Identify which cell holds the provided text, then report its [x, y] central coordinate. 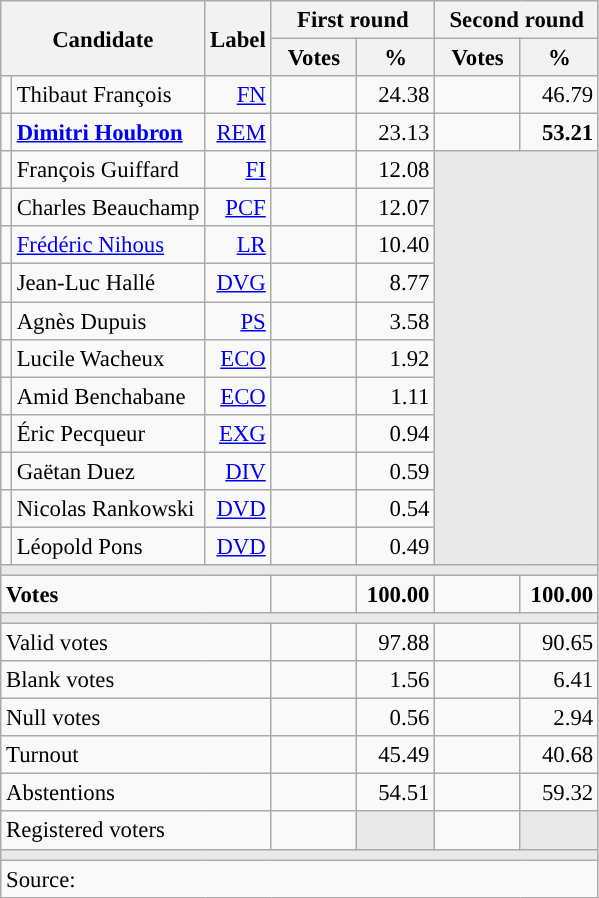
10.40 [396, 245]
1.56 [396, 680]
Valid votes [136, 643]
1.92 [396, 358]
12.08 [396, 170]
Null votes [136, 718]
PCF [238, 208]
97.88 [396, 643]
Gaëtan Duez [108, 471]
45.49 [396, 755]
François Guiffard [108, 170]
DIV [238, 471]
Second round [517, 20]
0.54 [396, 509]
Blank votes [136, 680]
0.56 [396, 718]
Turnout [136, 755]
First round [353, 20]
FN [238, 95]
Amid Benchabane [108, 396]
Registered voters [136, 831]
Jean-Luc Hallé [108, 283]
53.21 [559, 133]
Abstentions [136, 793]
Dimitri Houbron [108, 133]
Frédéric Nihous [108, 245]
Charles Beauchamp [108, 208]
2.94 [559, 718]
Source: [300, 879]
3.58 [396, 321]
Agnès Dupuis [108, 321]
FI [238, 170]
0.59 [396, 471]
24.38 [396, 95]
DVG [238, 283]
EXG [238, 433]
1.11 [396, 396]
PS [238, 321]
Éric Pecqueur [108, 433]
6.41 [559, 680]
Lucile Wacheux [108, 358]
Léopold Pons [108, 546]
0.94 [396, 433]
Label [238, 38]
12.07 [396, 208]
0.49 [396, 546]
59.32 [559, 793]
Thibaut François [108, 95]
90.65 [559, 643]
46.79 [559, 95]
REM [238, 133]
23.13 [396, 133]
54.51 [396, 793]
40.68 [559, 755]
Candidate [103, 38]
8.77 [396, 283]
LR [238, 245]
Nicolas Rankowski [108, 509]
